Extract the [X, Y] coordinate from the center of the cell holding the provided text.  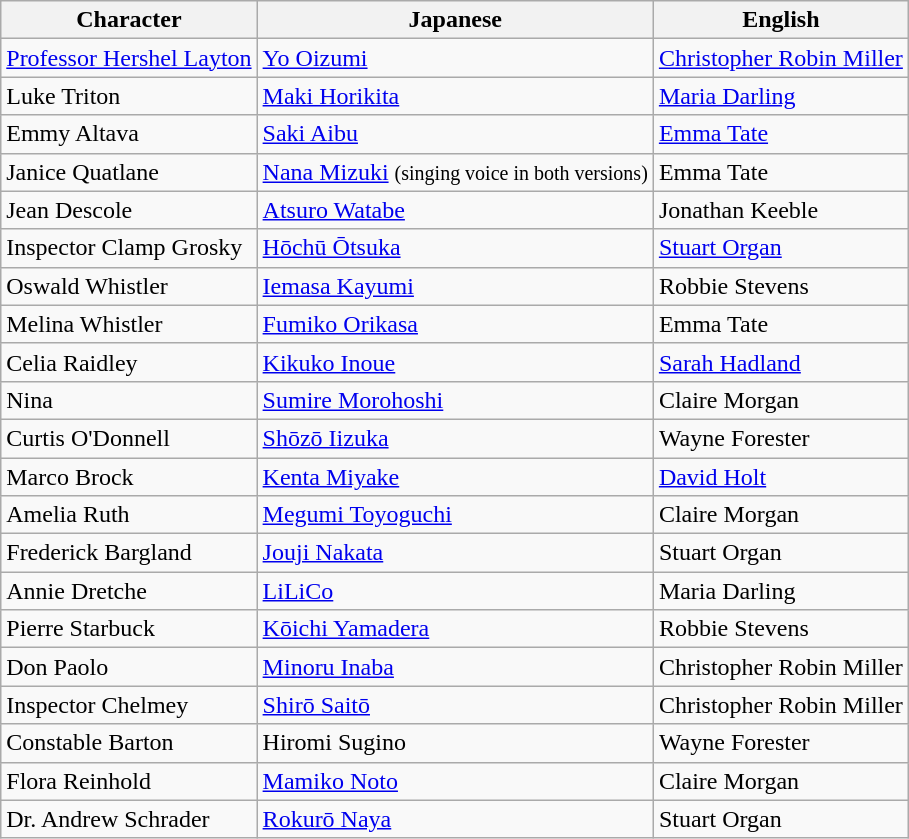
Luke Triton [129, 96]
Maki Horikita [455, 96]
Kenta Miyake [455, 477]
Janice Quatlane [129, 172]
Shirō Saitō [455, 705]
Hōchū Ōtsuka [455, 248]
Flora Reinhold [129, 781]
Dr. Andrew Schrader [129, 819]
Melina Whistler [129, 324]
Inspector Chelmey [129, 705]
Annie Dretche [129, 591]
Emmy Altava [129, 134]
Iemasa Kayumi [455, 286]
Mamiko Noto [455, 781]
Jonathan Keeble [780, 210]
Inspector Clamp Grosky [129, 248]
Kikuko Inoue [455, 362]
Nana Mizuki (singing voice in both versions) [455, 172]
English [780, 20]
Sumire Morohoshi [455, 400]
Japanese [455, 20]
Kōichi Yamadera [455, 629]
Amelia Ruth [129, 515]
Yo Oizumi [455, 58]
Jean Descole [129, 210]
Professor Hershel Layton [129, 58]
Saki Aibu [455, 134]
Nina [129, 400]
Shōzō Iizuka [455, 438]
Rokurō Naya [455, 819]
Fumiko Orikasa [455, 324]
Jouji Nakata [455, 553]
Character [129, 20]
Pierre Starbuck [129, 629]
David Holt [780, 477]
Marco Brock [129, 477]
Sarah Hadland [780, 362]
Oswald Whistler [129, 286]
Celia Raidley [129, 362]
Hiromi Sugino [455, 743]
Frederick Bargland [129, 553]
Atsuro Watabe [455, 210]
Minoru Inaba [455, 667]
Constable Barton [129, 743]
Megumi Toyoguchi [455, 515]
Don Paolo [129, 667]
Curtis O'Donnell [129, 438]
LiLiCo [455, 591]
